Output the [X, Y] coordinate of the center of the cell containing the given text.  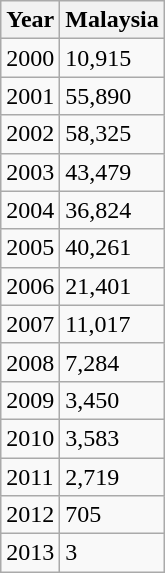
11,017 [112, 324]
58,325 [112, 134]
2006 [30, 286]
36,824 [112, 210]
7,284 [112, 362]
2012 [30, 515]
3,583 [112, 438]
21,401 [112, 286]
43,479 [112, 172]
2004 [30, 210]
2000 [30, 58]
2011 [30, 477]
2007 [30, 324]
2010 [30, 438]
2003 [30, 172]
2001 [30, 96]
2005 [30, 248]
2,719 [112, 477]
705 [112, 515]
3,450 [112, 400]
55,890 [112, 96]
2008 [30, 362]
Year [30, 20]
40,261 [112, 248]
2009 [30, 400]
2002 [30, 134]
10,915 [112, 58]
Malaysia [112, 20]
3 [112, 553]
2013 [30, 553]
